For the text-containing cell, return its midpoint in [x, y] coordinate format. 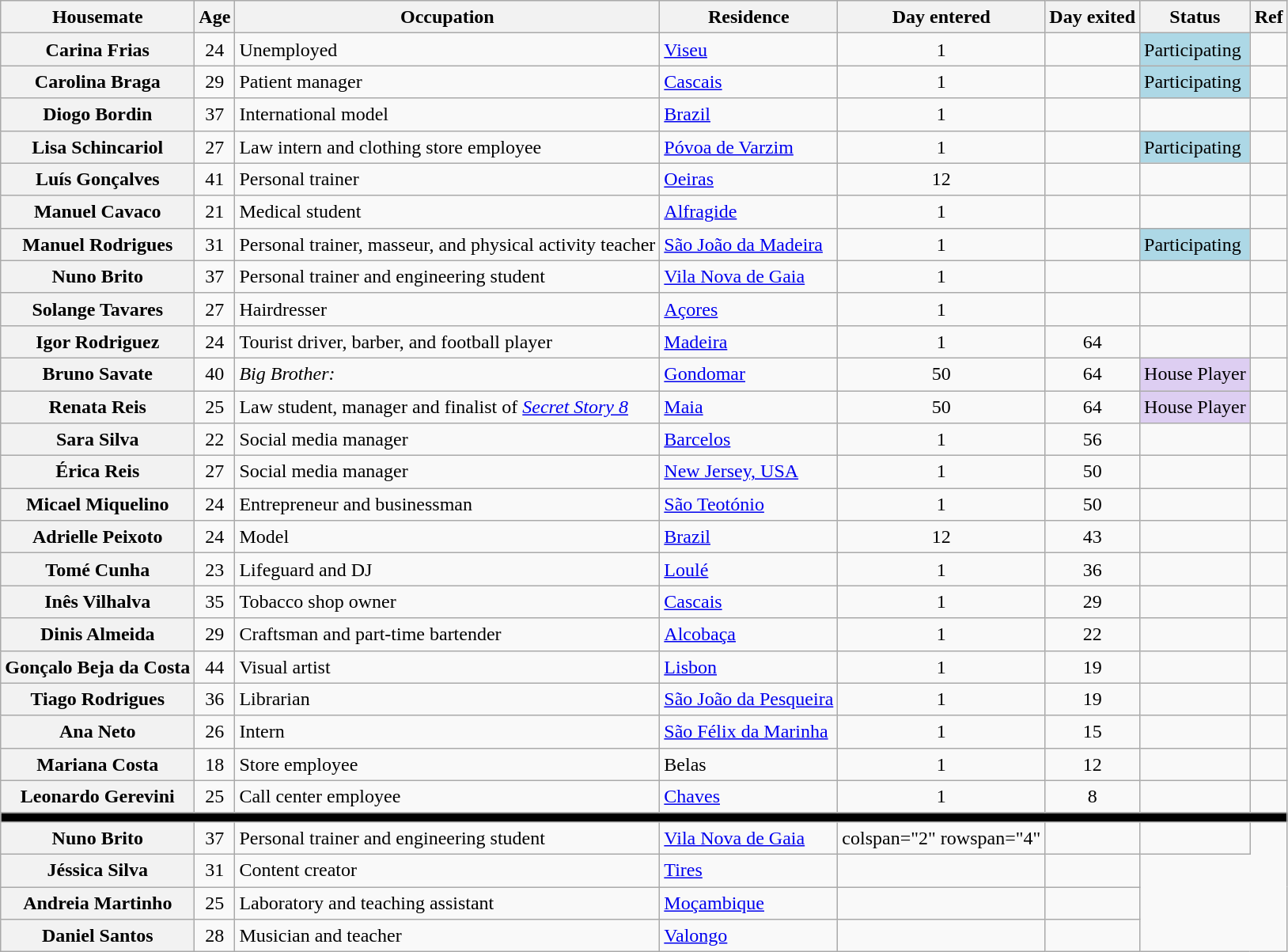
São João da Madeira [748, 244]
Alcobaça [748, 635]
Manuel Rodrigues [98, 244]
Barcelos [748, 440]
21 [215, 212]
Érica Reis [98, 472]
Valongo [748, 935]
Micael Miquelino [98, 505]
Ref [1269, 17]
Oeiras [748, 179]
26 [215, 731]
43 [1093, 537]
Solange Tavares [98, 309]
44 [215, 666]
Renata Reis [98, 407]
Maia [748, 407]
Jéssica Silva [98, 870]
Law student, manager and finalist of Secret Story 8 [448, 407]
Moçambique [748, 902]
Leonardo Gerevini [98, 796]
Content creator [448, 870]
41 [215, 179]
Lisbon [748, 666]
Inês Vilhalva [98, 601]
23 [215, 570]
Sara Silva [98, 440]
Tomé Cunha [98, 570]
Tires [748, 870]
Patient manager [448, 82]
Residence [748, 17]
São João da Pesqueira [748, 700]
Viseu [748, 49]
Belas [748, 764]
Model [448, 537]
São Teotónio [748, 505]
Personal trainer, masseur, and physical activity teacher [448, 244]
Gonçalo Beja da Costa [98, 666]
Manuel Cavaco [98, 212]
Unemployed [448, 49]
Musician and teacher [448, 935]
Call center employee [448, 796]
Luís Gonçalves [98, 179]
Day entered [941, 17]
Mariana Costa [98, 764]
Tiago Rodrigues [98, 700]
Hairdresser [448, 309]
Gondomar [748, 374]
Carina Frias [98, 49]
Housemate [98, 17]
Igor Rodriguez [98, 342]
Açores [748, 309]
Dinis Almeida [98, 635]
Personal trainer [448, 179]
Intern [448, 731]
colspan="2" rowspan="4" [941, 837]
8 [1093, 796]
Visual artist [448, 666]
Bruno Savate [98, 374]
Ana Neto [98, 731]
Diogo Bordin [98, 114]
Lisa Schincariol [98, 147]
40 [215, 374]
Póvoa de Varzim [748, 147]
Chaves [748, 796]
Store employee [448, 764]
Librarian [448, 700]
Status [1195, 17]
Age [215, 17]
Laboratory and teaching assistant [448, 902]
Lifeguard and DJ [448, 570]
Tourist driver, barber, and football player [448, 342]
Daniel Santos [98, 935]
Craftsman and part-time bartender [448, 635]
18 [215, 764]
Loulé [748, 570]
Day exited [1093, 17]
Big Brother: [448, 374]
35 [215, 601]
Andreia Martinho [98, 902]
56 [1093, 440]
São Félix da Marinha [748, 731]
Alfragide [748, 212]
Medical student [448, 212]
Law intern and clothing store employee [448, 147]
International model [448, 114]
Adrielle Peixoto [98, 537]
Tobacco shop owner [448, 601]
28 [215, 935]
Entrepreneur and businessman [448, 505]
New Jersey, USA [748, 472]
Occupation [448, 17]
Carolina Braga [98, 82]
Madeira [748, 342]
15 [1093, 731]
